Scan for the cell matching the given text and deliver its (X, Y) coordinate at center. 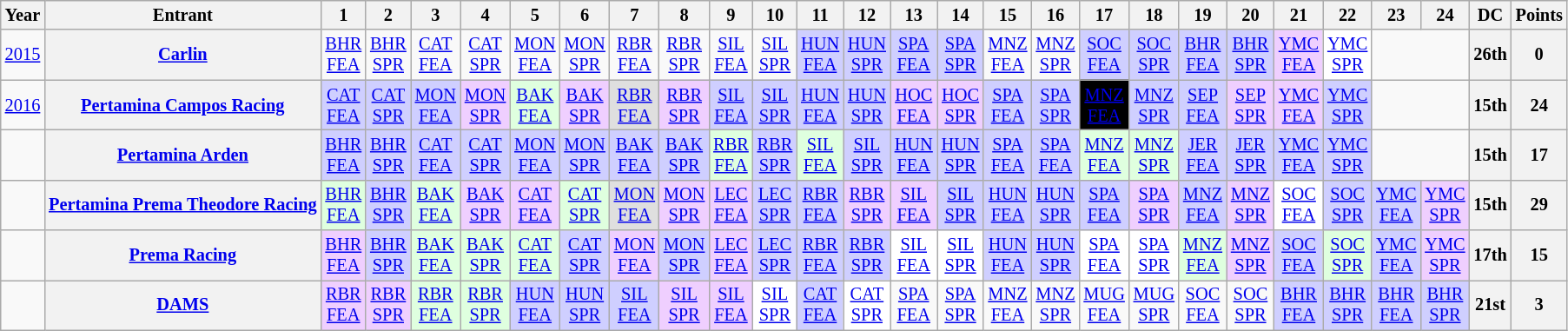
Prema Racing (182, 255)
Pertamina Campos Racing (182, 105)
5 (535, 15)
Points (1539, 15)
JERFEA (1202, 155)
17th (1490, 255)
MUGSPR (1154, 305)
Pertamina Arden (182, 155)
19 (1202, 15)
10 (775, 15)
DC (1490, 15)
Entrant (182, 15)
2015 (23, 55)
Year (23, 15)
11 (820, 15)
18 (1154, 15)
16 (1055, 15)
2 (388, 15)
MUGFEA (1103, 305)
Pertamina Prema Theodore Racing (182, 205)
13 (914, 15)
29 (1539, 205)
SEPSPR (1251, 105)
23 (1396, 15)
26th (1490, 55)
8 (685, 15)
21 (1299, 15)
JERSPR (1251, 155)
SEPFEA (1202, 105)
0 (1539, 55)
1 (343, 15)
2016 (23, 105)
21st (1490, 305)
HOCFEA (914, 105)
DAMS (182, 305)
14 (961, 15)
Carlin (182, 55)
6 (584, 15)
7 (634, 15)
HOCSPR (961, 105)
22 (1347, 15)
12 (867, 15)
9 (731, 15)
4 (485, 15)
20 (1251, 15)
